Pinpoint the cell where the given text exists, returning its (X, Y) midpoint coordinate. 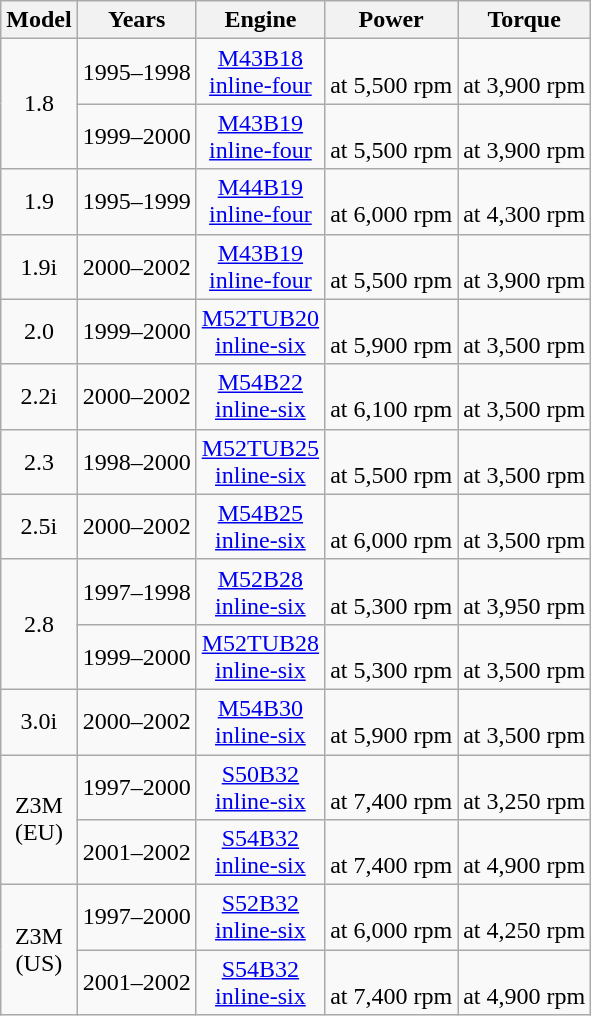
S50B32 inline-six (260, 786)
Engine (260, 20)
M52TUB28 inline-six (260, 656)
S52B32 inline-six (260, 918)
at 4,250 rpm (524, 918)
M43B18 inline-four (260, 72)
M52TUB20 inline-six (260, 332)
2.3 (39, 462)
Power (392, 20)
2.2i (39, 396)
1.9i (39, 266)
M52B28 inline-six (260, 592)
1995–1999 (136, 202)
1.8 (39, 104)
at 3,950 rpm (524, 592)
Model (39, 20)
Torque (524, 20)
M54B30 inline-six (260, 722)
Z3M (US) (39, 950)
1998–2000 (136, 462)
1997–1998 (136, 592)
M54B25 inline-six (260, 526)
2.8 (39, 624)
Years (136, 20)
M52TUB25 inline-six (260, 462)
at 6,100 rpm (392, 396)
2.5i (39, 526)
Z3M (EU) (39, 819)
M54B22 inline-six (260, 396)
3.0i (39, 722)
at 4,300 rpm (524, 202)
M44B19 inline-four (260, 202)
at 3,250 rpm (524, 786)
2.0 (39, 332)
1995–1998 (136, 72)
1.9 (39, 202)
